Find where the given text appears and provide that cell's center as [X, Y] coordinate. 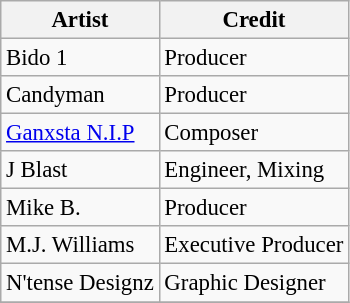
Engineer, Mixing [254, 170]
Candyman [80, 95]
Artist [80, 20]
Credit [254, 20]
Bido 1 [80, 58]
Mike B. [80, 208]
M.J. Williams [80, 245]
Executive Producer [254, 245]
Ganxsta N.I.P [80, 133]
Composer [254, 133]
Graphic Designer [254, 283]
N'tense Designz [80, 283]
J Blast [80, 170]
